Identify which cell holds the provided text, then report its (x, y) central coordinate. 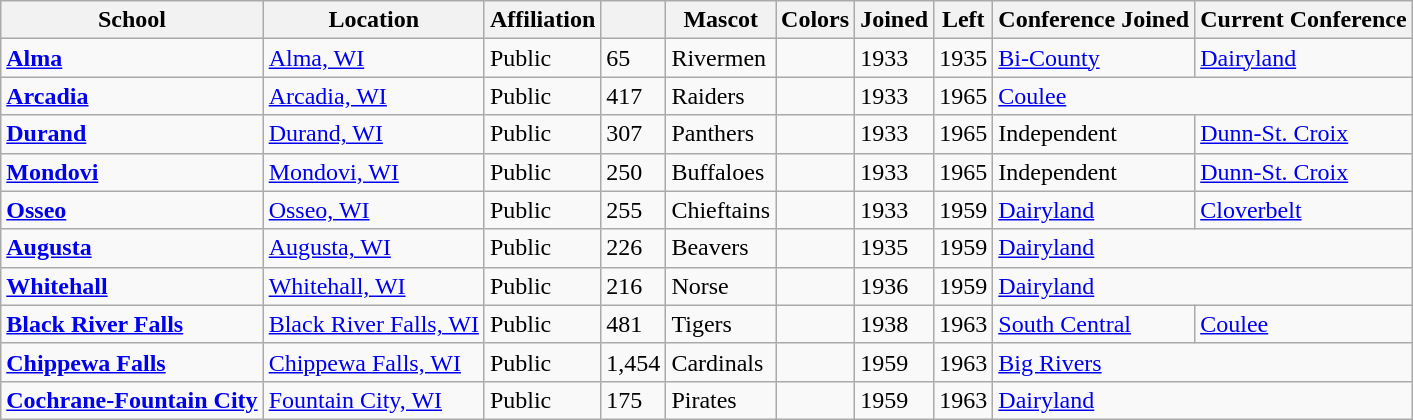
Norse (721, 286)
175 (634, 400)
Mondovi (132, 172)
Arcadia, WI (374, 96)
250 (634, 172)
Raiders (721, 96)
Left (964, 20)
Conference Joined (1094, 20)
Big Rivers (1202, 362)
Cardinals (721, 362)
255 (634, 210)
Rivermen (721, 58)
216 (634, 286)
Location (374, 20)
Panthers (721, 134)
1938 (894, 324)
South Central (1094, 324)
307 (634, 134)
Fountain City, WI (374, 400)
Chippewa Falls, WI (374, 362)
School (132, 20)
226 (634, 248)
1,454 (634, 362)
Cloverbelt (1304, 210)
Chippewa Falls (132, 362)
Cochrane-Fountain City (132, 400)
417 (634, 96)
Augusta, WI (374, 248)
Alma (132, 58)
Durand (132, 134)
65 (634, 58)
Alma, WI (374, 58)
Pirates (721, 400)
Mondovi, WI (374, 172)
Chieftains (721, 210)
Durand, WI (374, 134)
Black River Falls, WI (374, 324)
Augusta (132, 248)
Osseo (132, 210)
481 (634, 324)
Osseo, WI (374, 210)
Tigers (721, 324)
Whitehall (132, 286)
Bi-County (1094, 58)
Arcadia (132, 96)
1936 (894, 286)
Joined (894, 20)
Whitehall, WI (374, 286)
Affiliation (542, 20)
Current Conference (1304, 20)
Black River Falls (132, 324)
Beavers (721, 248)
Colors (816, 20)
Mascot (721, 20)
Buffaloes (721, 172)
